Return [x, y] of the center of cell containing provided text 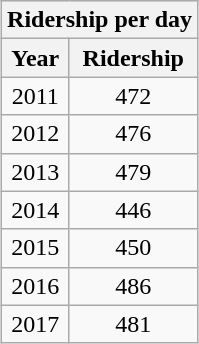
2017 [36, 324]
2012 [36, 134]
481 [134, 324]
2013 [36, 172]
Year [36, 58]
450 [134, 248]
2016 [36, 286]
2014 [36, 210]
486 [134, 286]
479 [134, 172]
Ridership [134, 58]
472 [134, 96]
2015 [36, 248]
476 [134, 134]
2011 [36, 96]
446 [134, 210]
Ridership per day [100, 20]
